Scan for the cell matching the given text and deliver its [x, y] coordinate at center. 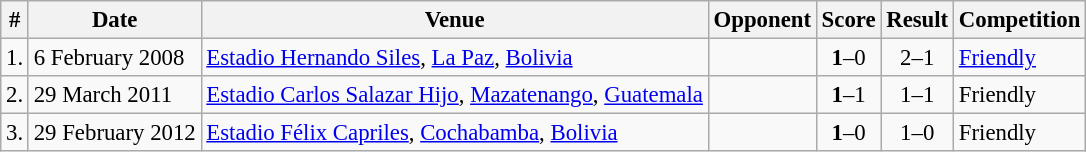
Estadio Hernando Siles, La Paz, Bolivia [454, 58]
Venue [454, 20]
Score [848, 20]
Estadio Félix Capriles, Cochabamba, Bolivia [454, 133]
3. [15, 133]
2–1 [918, 58]
2. [15, 95]
# [15, 20]
Competition [1020, 20]
Opponent [762, 20]
Date [114, 20]
29 March 2011 [114, 95]
6 February 2008 [114, 58]
29 February 2012 [114, 133]
Estadio Carlos Salazar Hijo, Mazatenango, Guatemala [454, 95]
1. [15, 58]
Result [918, 20]
